Extract the (X, Y) coordinate from the center of the cell holding the provided text.  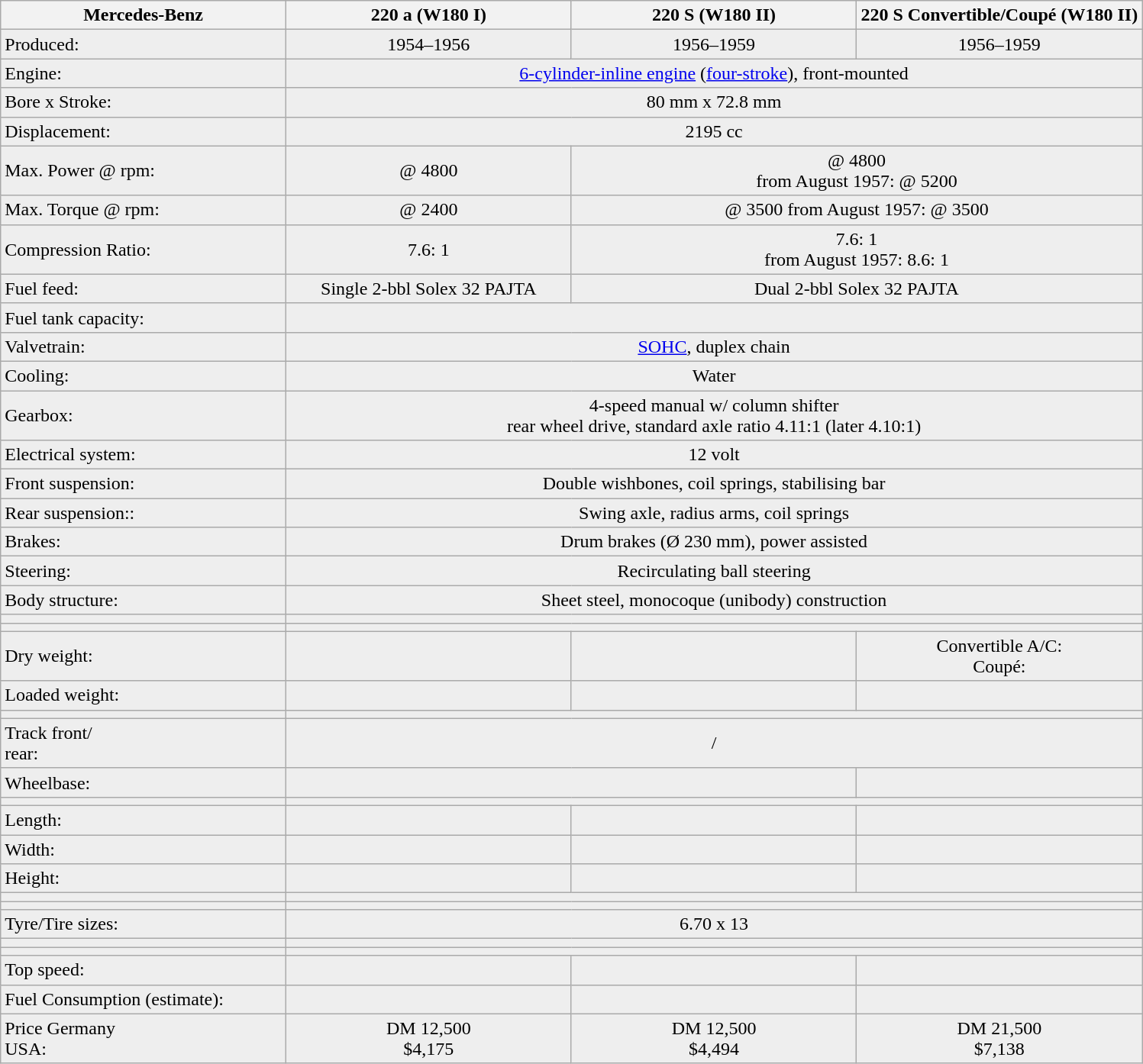
Swing axle, radius arms, coil springs (713, 513)
2195 cc (713, 131)
80 mm x 72.8 mm (713, 102)
Mercedes-Benz (144, 15)
Front suspension: (144, 484)
Max. Torque @ rpm: (144, 210)
Fuel feed: (144, 289)
Displacement: (144, 131)
220 S (W180 II) (714, 15)
6.70 x 13 (713, 924)
@ 2400 (428, 210)
@ 4800 (428, 171)
SOHC, duplex chain (713, 347)
Double wishbones, coil springs, stabilising bar (713, 484)
Fuel tank capacity: (144, 318)
Body structure: (144, 600)
Tyre/Tire sizes: (144, 924)
Cooling: (144, 376)
Compression Ratio: (144, 249)
Engine: (144, 73)
Valvetrain: (144, 347)
Convertible A/C: Coupé: (999, 656)
Gearbox: (144, 415)
@ 3500 from August 1957: @ 3500 (857, 210)
Produced: (144, 44)
DM 21,500 $7,138 (999, 1038)
Loaded weight: (144, 695)
7.6: 1 from August 1957: 8.6: 1 (857, 249)
Single 2-bbl Solex 32 PAJTA (428, 289)
Price Germany USA: (144, 1038)
DM 12,500 $4,494 (714, 1038)
Dual 2-bbl Solex 32 PAJTA (857, 289)
1954–1956 (428, 44)
Wheelbase: (144, 782)
Steering: (144, 571)
Max. Power @ rpm: (144, 171)
7.6: 1 (428, 249)
Bore x Stroke: (144, 102)
@ 4800 from August 1957: @ 5200 (857, 171)
Track front/rear: (144, 743)
220 S Convertible/Coupé (W180 II) (999, 15)
6-cylinder-inline engine (four-stroke), front-mounted (713, 73)
DM 12,500 $4,175 (428, 1038)
220 a (W180 I) (428, 15)
Top speed: (144, 970)
Fuel Consumption (estimate): (144, 999)
/ (713, 743)
Water (713, 376)
Recirculating ball steering (713, 571)
Dry weight: (144, 656)
Width: (144, 850)
Drum brakes (Ø 230 mm), power assisted (713, 542)
Electrical system: (144, 455)
4-speed manual w/ column shifter rear wheel drive, standard axle ratio 4.11:1 (later 4.10:1) (713, 415)
Sheet steel, monocoque (unibody) construction (713, 600)
Brakes: (144, 542)
Height: (144, 879)
Length: (144, 820)
Rear suspension:: (144, 513)
12 volt (713, 455)
